Pinpoint the cell where the given text exists, returning its [X, Y] midpoint coordinate. 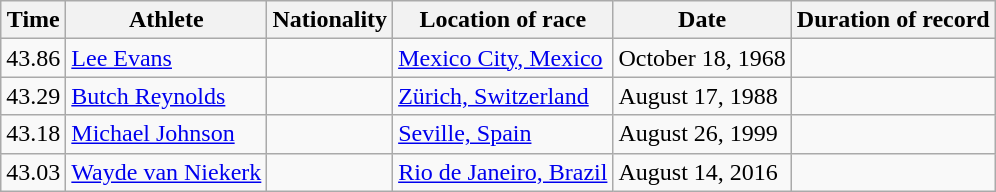
October 18, 1968 [702, 58]
Location of race [503, 20]
Duration of record [893, 20]
Michael Johnson [166, 134]
43.18 [34, 134]
Time [34, 20]
Athlete [166, 20]
Seville, Spain [503, 134]
Butch Reynolds [166, 96]
Rio de Janeiro, Brazil [503, 172]
Date [702, 20]
Nationality [330, 20]
Wayde van Niekerk [166, 172]
August 14, 2016 [702, 172]
43.86 [34, 58]
August 26, 1999 [702, 134]
Mexico City, Mexico [503, 58]
August 17, 1988 [702, 96]
43.29 [34, 96]
Zürich, Switzerland [503, 96]
Lee Evans [166, 58]
43.03 [34, 172]
